For the text-containing cell, return its midpoint in (X, Y) coordinate format. 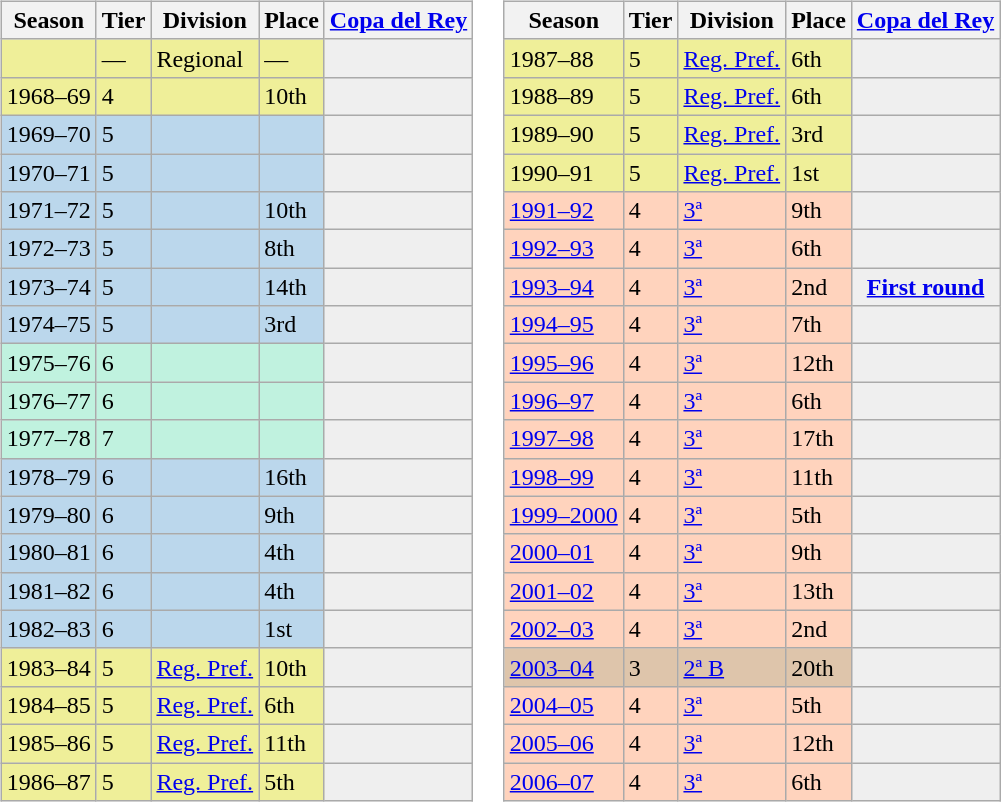
1970–71 (48, 173)
2002–03 (564, 629)
2003–04 (564, 667)
2004–05 (564, 705)
1968–69 (48, 96)
2001–02 (564, 591)
1985–86 (48, 743)
2000–01 (564, 553)
1996–97 (564, 401)
2006–07 (564, 781)
1980–81 (48, 553)
1979–80 (48, 515)
1982–83 (48, 629)
1978–79 (48, 477)
1994–95 (564, 325)
1993–94 (564, 287)
1984–85 (48, 705)
2ª B (732, 667)
1975–76 (48, 363)
First round (925, 287)
1991–92 (564, 211)
1972–73 (48, 249)
2005–06 (564, 743)
1998–99 (564, 477)
14th (292, 287)
1989–90 (564, 134)
1992–93 (564, 249)
7th (819, 325)
17th (819, 439)
Regional (205, 58)
16th (292, 477)
1995–96 (564, 363)
8th (292, 249)
1973–74 (48, 287)
1987–88 (564, 58)
1999–2000 (564, 515)
1976–77 (48, 401)
3 (650, 667)
1997–98 (564, 439)
1990–91 (564, 173)
7 (124, 439)
1983–84 (48, 667)
13th (819, 591)
1974–75 (48, 325)
1986–87 (48, 781)
1988–89 (564, 96)
1969–70 (48, 134)
20th (819, 667)
1971–72 (48, 211)
1981–82 (48, 591)
1977–78 (48, 439)
